Locate the cell with the specified text and output its (x, y) center coordinate. 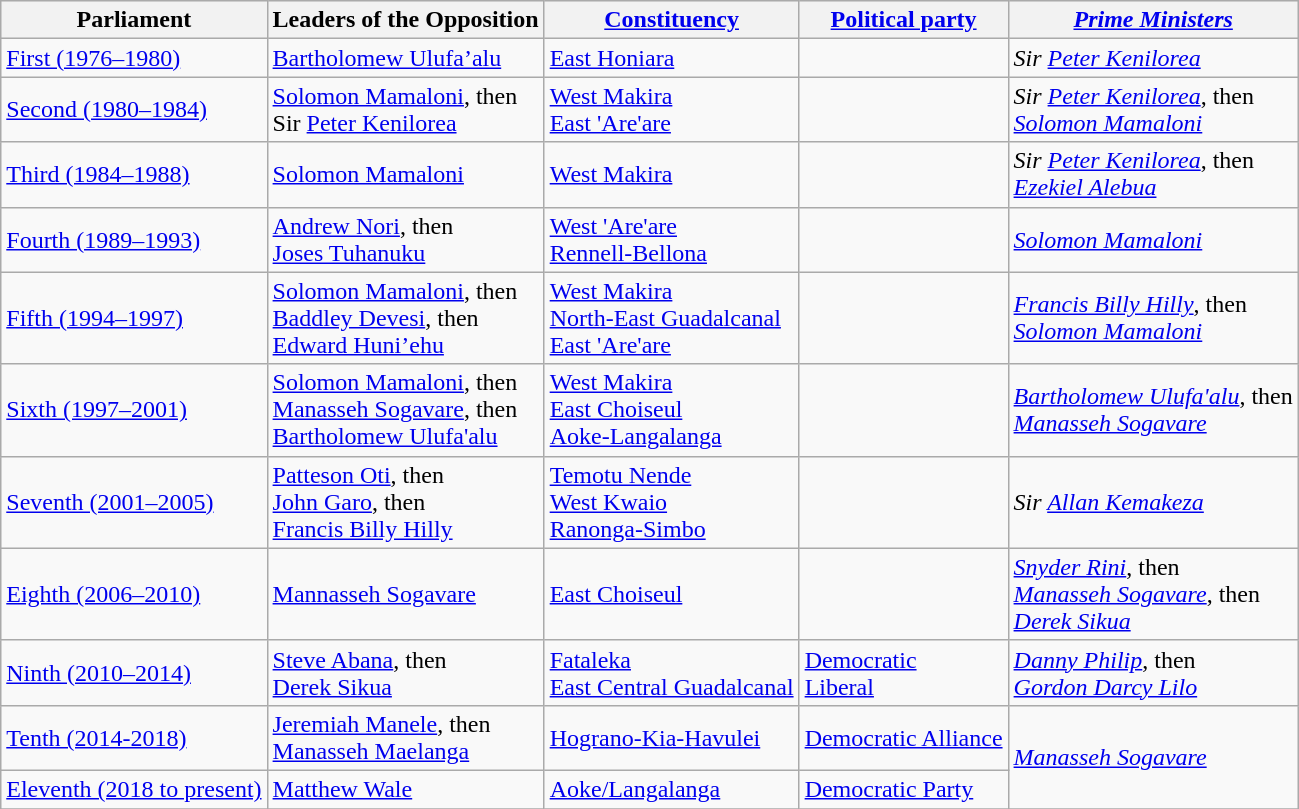
Democratic Alliance (904, 738)
East Honiara (672, 58)
Patteson Oti, thenJohn Garo, thenFrancis Billy Hilly (406, 502)
Mannasseh Sogavare (406, 594)
Fifth (1994–1997) (134, 318)
Steve Abana, thenDerek Sikua (406, 672)
Sir Peter Kenilorea, thenSolomon Mamaloni (1153, 110)
FatalekaEast Central Guadalcanal (672, 672)
Leaders of the Opposition (406, 20)
Solomon Mamaloni, thenSir Peter Kenilorea (406, 110)
Ninth (2010–2014) (134, 672)
Jeremiah Manele, thenManasseh Maelanga (406, 738)
Sir Peter Kenilorea, thenEzekiel Alebua (1153, 174)
Manasseh Sogavare (1153, 756)
Sixth (1997–2001) (134, 410)
DemocraticLiberal (904, 672)
West MakiraEast 'Are'are (672, 110)
Andrew Nori, thenJoses Tuhanuku (406, 240)
West Makira (672, 174)
Eighth (2006–2010) (134, 594)
Hograno-Kia-Havulei (672, 738)
Constituency (672, 20)
Democratic Party (904, 789)
Third (1984–1988) (134, 174)
Temotu NendeWest KwaioRanonga-Simbo (672, 502)
Bartholomew Ulufa’alu (406, 58)
Danny Philip, thenGordon Darcy Lilo (1153, 672)
Bartholomew Ulufa'alu, thenManasseh Sogavare (1153, 410)
Prime Ministers (1153, 20)
Aoke/Langalanga (672, 789)
Political party (904, 20)
Seventh (2001–2005) (134, 502)
Matthew Wale (406, 789)
Solomon Mamaloni, thenBaddley Devesi, thenEdward Huni’ehu (406, 318)
West 'Are'areRennell-Bellona (672, 240)
Francis Billy Hilly, thenSolomon Mamaloni (1153, 318)
Parliament (134, 20)
Eleventh (2018 to present) (134, 789)
Solomon Mamaloni, thenManasseh Sogavare, thenBartholomew Ulufa'alu (406, 410)
Snyder Rini, thenManasseh Sogavare, thenDerek Sikua (1153, 594)
First (1976–1980) (134, 58)
West MakiraEast ChoiseulAoke-Langalanga (672, 410)
Second (1980–1984) (134, 110)
East Choiseul (672, 594)
Sir Allan Kemakeza (1153, 502)
Fourth (1989–1993) (134, 240)
Sir Peter Kenilorea (1153, 58)
Tenth (2014-2018) (134, 738)
West MakiraNorth-East GuadalcanalEast 'Are'are (672, 318)
